Determine the (X, Y) coordinate at the center of the cell enclosing the given text.  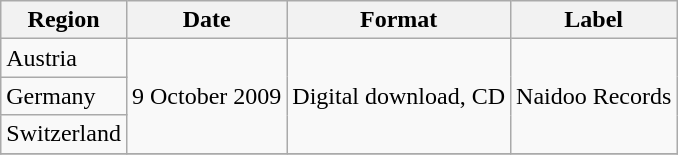
9 October 2009 (206, 96)
Format (399, 20)
Digital download, CD (399, 96)
Label (594, 20)
Region (64, 20)
Date (206, 20)
Germany (64, 96)
Naidoo Records (594, 96)
Switzerland (64, 134)
Austria (64, 58)
